Determine the (X, Y) coordinate at the center of the cell enclosing the given text.  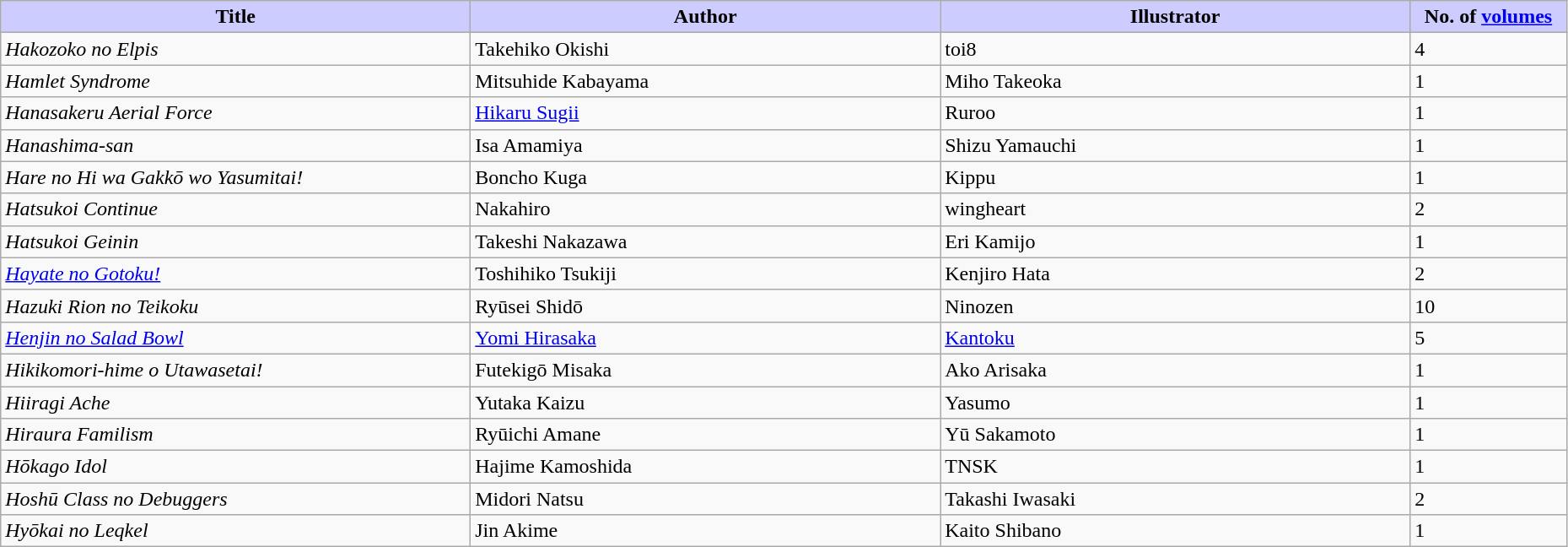
Hiraura Familism (236, 435)
Kenjiro Hata (1176, 273)
Takashi Iwasaki (1176, 499)
Boncho Kuga (705, 177)
Miho Takeoka (1176, 81)
wingheart (1176, 209)
Kaito Shibano (1176, 531)
Yū Sakamoto (1176, 435)
Hamlet Syndrome (236, 81)
Yomi Hirasaka (705, 338)
toi8 (1176, 49)
Hiiragi Ache (236, 403)
10 (1489, 306)
Hōkago Idol (236, 467)
Hanasakeru Aerial Force (236, 113)
Hanashima-san (236, 145)
Ninozen (1176, 306)
Takeshi Nakazawa (705, 241)
Hoshū Class no Debuggers (236, 499)
Kantoku (1176, 338)
Mitsuhide Kabayama (705, 81)
Hakozoko no Elpis (236, 49)
Ako Arisaka (1176, 370)
Takehiko Okishi (705, 49)
Hazuki Rion no Teikoku (236, 306)
Hatsukoi Continue (236, 209)
Ryūsei Shidō (705, 306)
Hikaru Sugii (705, 113)
Hyōkai no Leqkel (236, 531)
Hikikomori-hime o Utawasetai! (236, 370)
5 (1489, 338)
Hatsukoi Geinin (236, 241)
TNSK (1176, 467)
Kippu (1176, 177)
Futekigō Misaka (705, 370)
Isa Amamiya (705, 145)
Yasumo (1176, 403)
Ruroo (1176, 113)
Hare no Hi wa Gakkō wo Yasumitai! (236, 177)
Ryūichi Amane (705, 435)
No. of volumes (1489, 17)
Jin Akime (705, 531)
Shizu Yamauchi (1176, 145)
Illustrator (1176, 17)
Nakahiro (705, 209)
Toshihiko Tsukiji (705, 273)
Midori Natsu (705, 499)
4 (1489, 49)
Yutaka Kaizu (705, 403)
Henjin no Salad Bowl (236, 338)
Hayate no Gotoku! (236, 273)
Author (705, 17)
Title (236, 17)
Hajime Kamoshida (705, 467)
Eri Kamijo (1176, 241)
